Return [X, Y] of the center of cell containing provided text 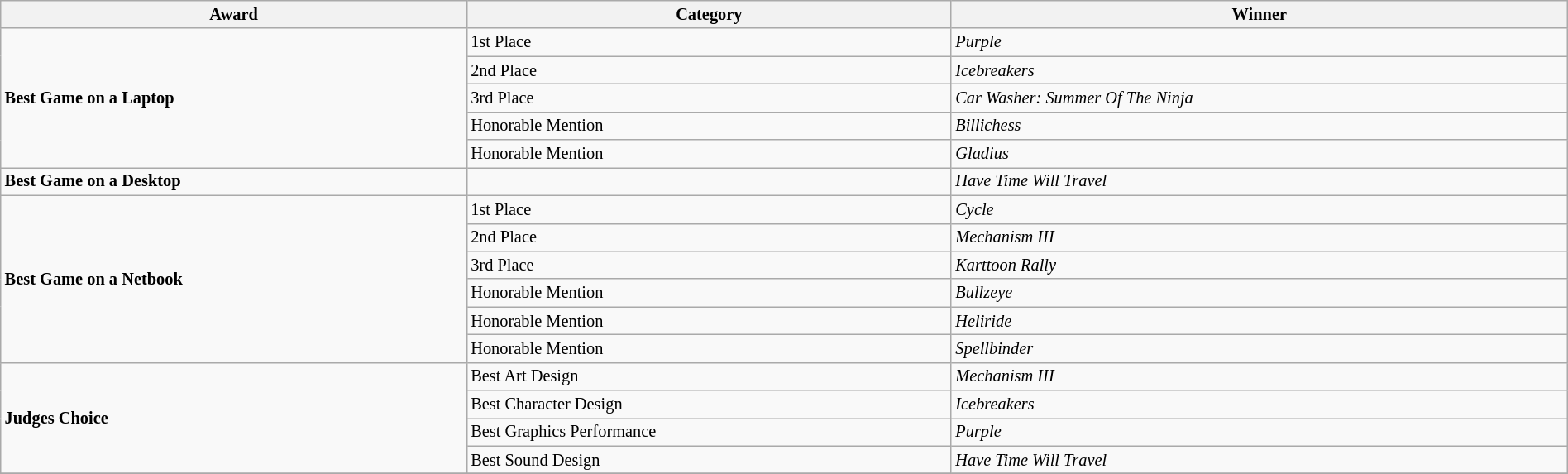
Car Washer: Summer Of The Ninja [1259, 98]
Gladius [1259, 154]
Heliride [1259, 321]
Best Game on a Desktop [234, 181]
Karttoon Rally [1259, 265]
Cycle [1259, 209]
Judges Choice [234, 419]
Winner [1259, 14]
Best Game on a Laptop [234, 98]
Best Sound Design [709, 460]
Spellbinder [1259, 348]
Best Graphics Performance [709, 432]
Billichess [1259, 126]
Best Game on a Netbook [234, 279]
Award [234, 14]
Best Art Design [709, 376]
Best Character Design [709, 405]
Bullzeye [1259, 293]
Category [709, 14]
